Determine the (X, Y) coordinate at the center of the cell enclosing the given text.  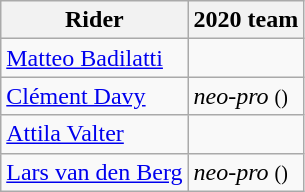
Rider (94, 20)
2020 team (246, 20)
Clément Davy (94, 96)
Matteo Badilatti (94, 58)
Attila Valter (94, 134)
Lars van den Berg (94, 172)
